Determine the [X, Y] coordinate at the center of the cell enclosing the given text.  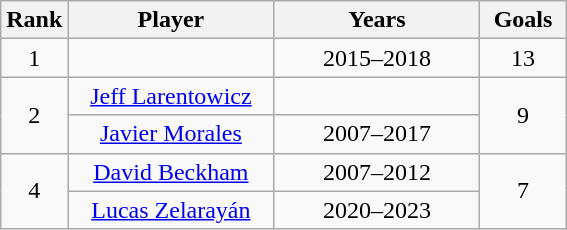
Years [377, 20]
7 [523, 191]
2007–2012 [377, 172]
2015–2018 [377, 58]
Rank [34, 20]
David Beckham [171, 172]
2 [34, 115]
1 [34, 58]
Javier Morales [171, 134]
Lucas Zelarayán [171, 210]
4 [34, 191]
2007–2017 [377, 134]
9 [523, 115]
Goals [523, 20]
2020–2023 [377, 210]
13 [523, 58]
Jeff Larentowicz [171, 96]
Player [171, 20]
